Determine the (x, y) coordinate at the center of the cell enclosing the given text.  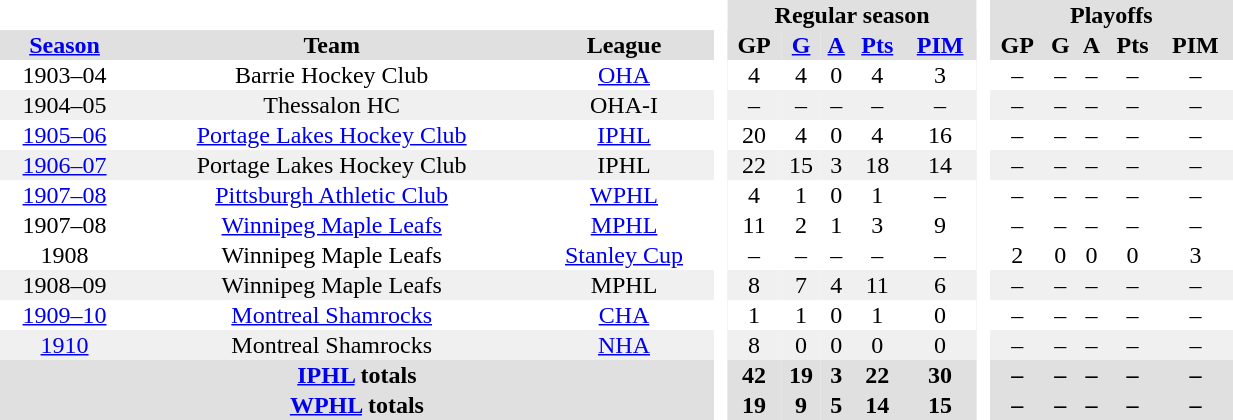
1908–09 (64, 285)
Team (332, 45)
OHA (624, 75)
42 (754, 375)
CHA (624, 315)
1906–07 (64, 165)
Pittsburgh Athletic Club (332, 195)
1905–06 (64, 135)
1909–10 (64, 315)
NHA (624, 345)
League (624, 45)
7 (801, 285)
OHA-I (624, 105)
Thessalon HC (332, 105)
5 (836, 405)
WPHL totals (357, 405)
1904–05 (64, 105)
Season (64, 45)
1910 (64, 345)
Stanley Cup (624, 255)
16 (940, 135)
Playoffs (1111, 15)
30 (940, 375)
Barrie Hockey Club (332, 75)
1903–04 (64, 75)
6 (940, 285)
WPHL (624, 195)
IPHL totals (357, 375)
18 (877, 165)
1908 (64, 255)
Regular season (852, 15)
20 (754, 135)
